Extract the [x, y] coordinate from the center of the cell holding the provided text.  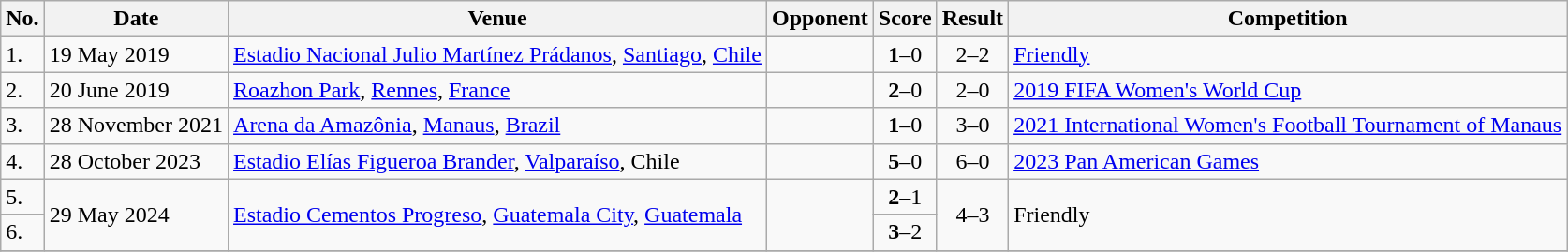
Venue [498, 19]
Arena da Amazônia, Manaus, Brazil [498, 126]
2. [22, 90]
20 June 2019 [136, 90]
6–0 [972, 161]
2019 FIFA Women's World Cup [1288, 90]
1. [22, 54]
Score [905, 19]
5–0 [905, 161]
Competition [1288, 19]
Result [972, 19]
Opponent [820, 19]
Estadio Cementos Progreso, Guatemala City, Guatemala [498, 215]
2023 Pan American Games [1288, 161]
6. [22, 232]
Estadio Elías Figueroa Brander, Valparaíso, Chile [498, 161]
3–2 [905, 232]
3. [22, 126]
28 October 2023 [136, 161]
2021 International Women's Football Tournament of Manaus [1288, 126]
Date [136, 19]
Roazhon Park, Rennes, France [498, 90]
3–0 [972, 126]
2–1 [905, 197]
2–2 [972, 54]
4. [22, 161]
29 May 2024 [136, 215]
Estadio Nacional Julio Martínez Prádanos, Santiago, Chile [498, 54]
4–3 [972, 215]
28 November 2021 [136, 126]
5. [22, 197]
No. [22, 19]
19 May 2019 [136, 54]
